Pinpoint the cell where the given text exists, returning its (x, y) midpoint coordinate. 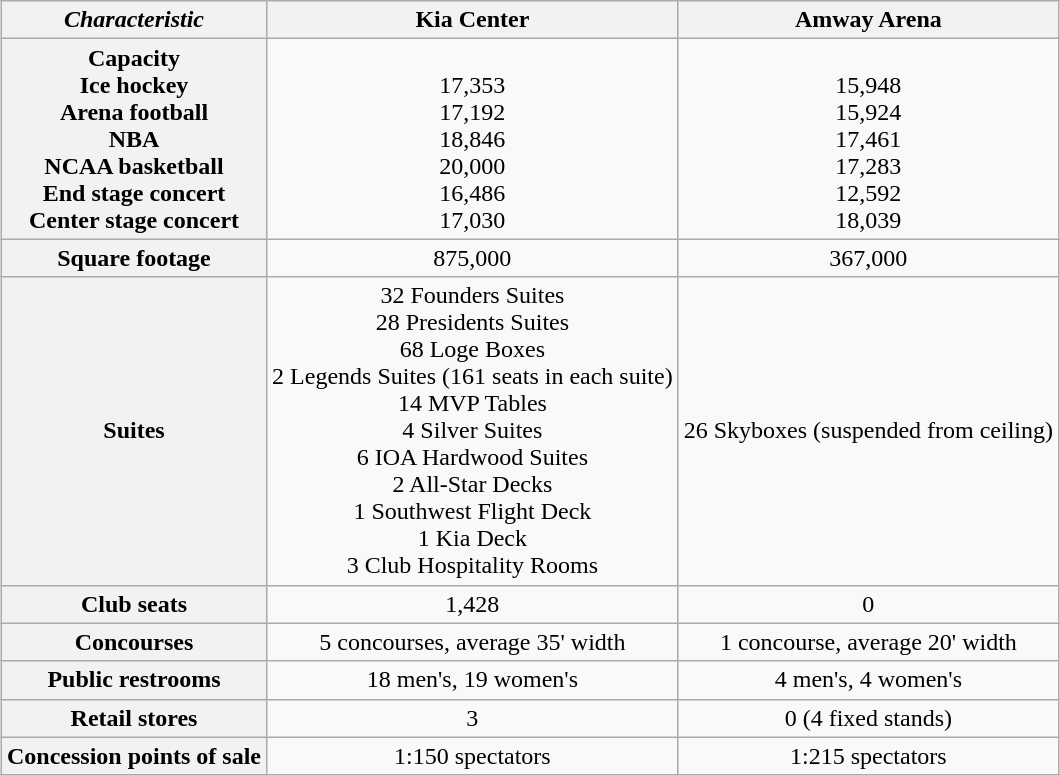
5 concourses, average 35' width (473, 642)
Suites (134, 431)
0 (4 fixed stands) (868, 718)
1:150 spectators (473, 756)
1 concourse, average 20' width (868, 642)
Amway Arena (868, 20)
Public restrooms (134, 680)
Characteristic (134, 20)
Kia Center (473, 20)
Square footage (134, 258)
Concourses (134, 642)
18 men's, 19 women's (473, 680)
4 men's, 4 women's (868, 680)
1,428 (473, 604)
26 Skyboxes (suspended from ceiling) (868, 431)
875,000 (473, 258)
17,35317,19218,84620,00016,48617,030 (473, 139)
Club seats (134, 604)
3 (473, 718)
1:215 spectators (868, 756)
15,94815,92417,46117,28312,59218,039 (868, 139)
CapacityIce hockeyArena footballNBANCAA basketballEnd stage concertCenter stage concert (134, 139)
Concession points of sale (134, 756)
0 (868, 604)
Retail stores (134, 718)
367,000 (868, 258)
